Extract the [X, Y] coordinate from the center of the cell holding the provided text.  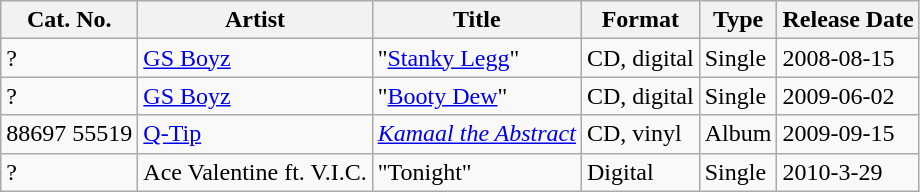
2008-08-15 [848, 58]
2009-09-15 [848, 134]
CD, vinyl [640, 134]
Type [738, 20]
Cat. No. [70, 20]
Ace Valentine ft. V.I.C. [255, 172]
Artist [255, 20]
Format [640, 20]
Kamaal the Abstract [476, 134]
2010-3-29 [848, 172]
"Booty Dew" [476, 96]
88697 55519 [70, 134]
Q-Tip [255, 134]
"Tonight" [476, 172]
Digital [640, 172]
2009-06-02 [848, 96]
Album [738, 134]
"Stanky Legg" [476, 58]
Release Date [848, 20]
Title [476, 20]
